Find where the given text appears and provide that cell's center as (x, y) coordinate. 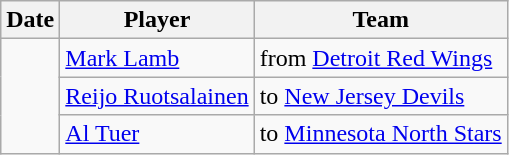
Team (380, 20)
to Minnesota North Stars (380, 134)
Reijo Ruotsalainen (157, 96)
Al Tuer (157, 134)
to New Jersey Devils (380, 96)
Player (157, 20)
Date (30, 20)
from Detroit Red Wings (380, 58)
Mark Lamb (157, 58)
